Search for the cell housing the specified text and yield its (x, y) center coordinate. 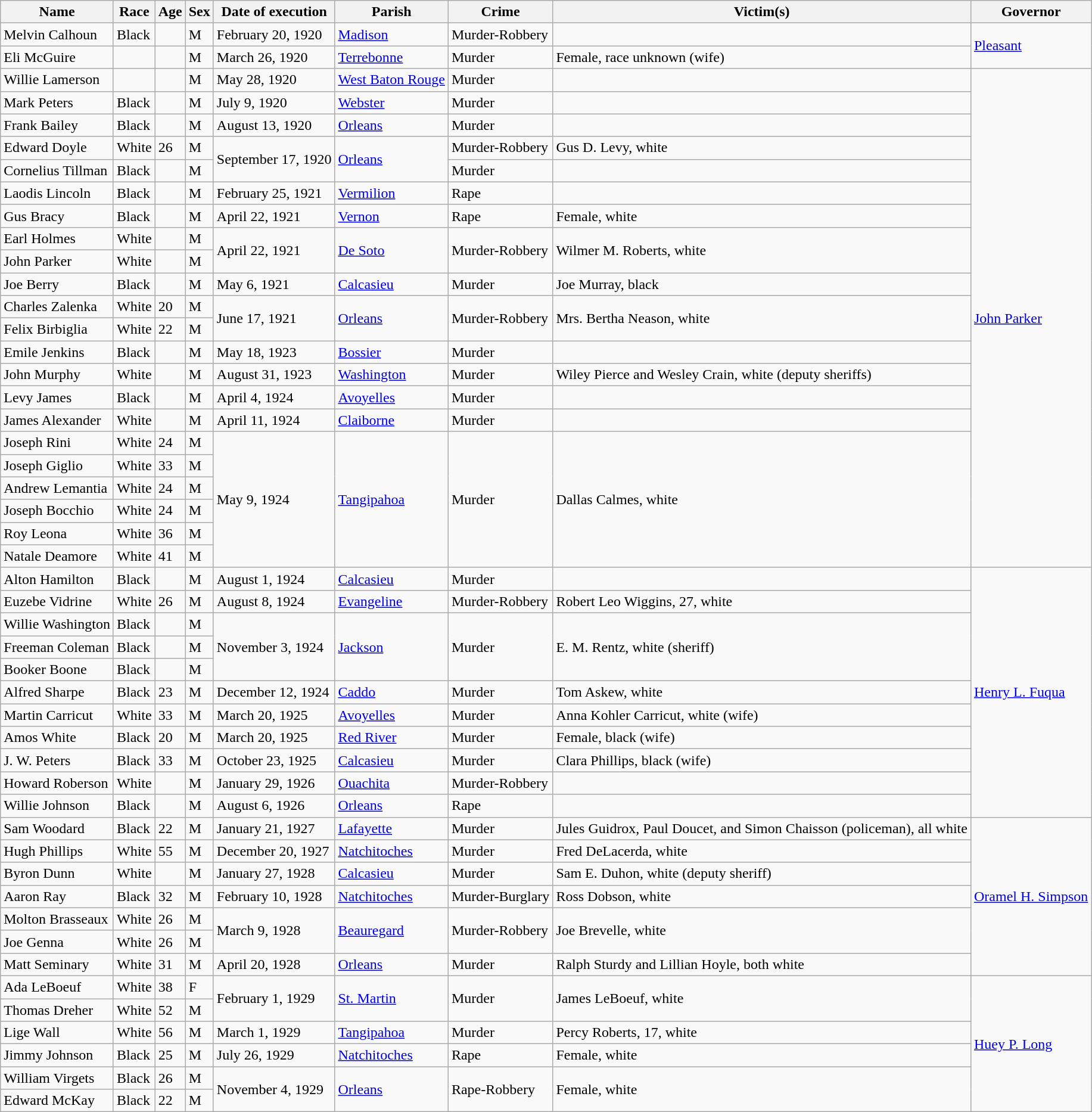
Race (134, 12)
Jackson (391, 647)
41 (170, 556)
Frank Bailey (57, 125)
Alton Hamilton (57, 579)
De Soto (391, 250)
Ralph Sturdy and Lillian Hoyle, both white (762, 964)
May 28, 1920 (274, 80)
31 (170, 964)
Joe Brevelle, white (762, 930)
Felix Birbiglia (57, 330)
Laodis Lincoln (57, 193)
William Virgets (57, 1078)
Caddo (391, 692)
Edward McKay (57, 1101)
April 11, 1924 (274, 420)
Bossier (391, 352)
February 25, 1921 (274, 193)
Clara Phillips, black (wife) (762, 760)
Robert Leo Wiggins, 27, white (762, 601)
Willie Washington (57, 624)
James Alexander (57, 420)
January 29, 1926 (274, 783)
Ouachita (391, 783)
July 9, 1920 (274, 102)
Molton Brasseaux (57, 919)
J. W. Peters (57, 760)
Date of execution (274, 12)
Claiborne (391, 420)
August 13, 1920 (274, 125)
May 18, 1923 (274, 352)
Terrebonne (391, 57)
Joseph Rini (57, 443)
Levy James (57, 397)
Wilmer M. Roberts, white (762, 250)
August 8, 1924 (274, 601)
Joseph Bocchio (57, 511)
Willie Johnson (57, 806)
Joe Berry (57, 284)
Mrs. Bertha Neason, white (762, 318)
August 1, 1924 (274, 579)
Webster (391, 102)
February 10, 1928 (274, 896)
Thomas Dreher (57, 1010)
Anna Kohler Carricut, white (wife) (762, 715)
E. M. Rentz, white (sheriff) (762, 647)
June 17, 1921 (274, 318)
Martin Carricut (57, 715)
Name (57, 12)
July 26, 1929 (274, 1055)
Governor (1031, 12)
Cornelius Tillman (57, 170)
Sex (199, 12)
Female, black (wife) (762, 738)
56 (170, 1033)
September 17, 1920 (274, 159)
August 31, 1923 (274, 375)
Sam Woodard (57, 828)
Fred DeLacerda, white (762, 851)
Ross Dobson, white (762, 896)
Dallas Calmes, white (762, 499)
Madison (391, 35)
Beauregard (391, 930)
April 20, 1928 (274, 964)
Gus D. Levy, white (762, 148)
Huey P. Long (1031, 1043)
Percy Roberts, 17, white (762, 1033)
St. Martin (391, 998)
Gus Bracy (57, 216)
Henry L. Fuqua (1031, 692)
Charles Zalenka (57, 307)
Jules Guidrox, Paul Doucet, and Simon Chaisson (policeman), all white (762, 828)
December 20, 1927 (274, 851)
Parish (391, 12)
West Baton Rouge (391, 80)
Byron Dunn (57, 874)
November 3, 1924 (274, 647)
March 26, 1920 (274, 57)
Crime (500, 12)
March 1, 1929 (274, 1033)
Matt Seminary (57, 964)
Oramel H. Simpson (1031, 896)
Wiley Pierce and Wesley Crain, white (deputy sheriffs) (762, 375)
Natale Deamore (57, 556)
52 (170, 1010)
Washington (391, 375)
Alfred Sharpe (57, 692)
May 9, 1924 (274, 499)
Roy Leona (57, 533)
Willie Lamerson (57, 80)
Melvin Calhoun (57, 35)
Andrew Lemantia (57, 488)
Edward Doyle (57, 148)
Emile Jenkins (57, 352)
Joe Murray, black (762, 284)
March 9, 1928 (274, 930)
Age (170, 12)
Female, race unknown (wife) (762, 57)
38 (170, 987)
January 21, 1927 (274, 828)
December 12, 1924 (274, 692)
January 27, 1928 (274, 874)
Howard Roberson (57, 783)
James LeBoeuf, white (762, 998)
Aaron Ray (57, 896)
Eli McGuire (57, 57)
Rape-Robbery (500, 1089)
Joseph Giglio (57, 465)
Ada LeBoeuf (57, 987)
25 (170, 1055)
Earl Holmes (57, 238)
May 6, 1921 (274, 284)
Red River (391, 738)
Amos White (57, 738)
Tom Askew, white (762, 692)
Freeman Coleman (57, 647)
Joe Genna (57, 942)
November 4, 1929 (274, 1089)
Sam E. Duhon, white (deputy sheriff) (762, 874)
February 20, 1920 (274, 35)
Pleasant (1031, 46)
Hugh Phillips (57, 851)
Lige Wall (57, 1033)
Lafayette (391, 828)
36 (170, 533)
55 (170, 851)
October 23, 1925 (274, 760)
Murder-Burglary (500, 896)
Jimmy Johnson (57, 1055)
32 (170, 896)
August 6, 1926 (274, 806)
23 (170, 692)
F (199, 987)
Victim(s) (762, 12)
Euzebe Vidrine (57, 601)
Vermilion (391, 193)
John Murphy (57, 375)
Vernon (391, 216)
Booker Boone (57, 670)
April 4, 1924 (274, 397)
February 1, 1929 (274, 998)
Evangeline (391, 601)
Mark Peters (57, 102)
